Scan for the cell matching the given text and deliver its (x, y) coordinate at center. 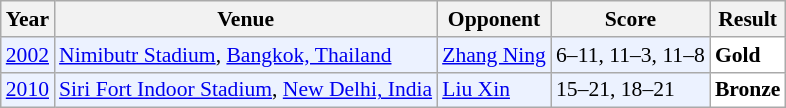
Gold (748, 55)
2010 (28, 90)
Zhang Ning (494, 55)
15–21, 18–21 (630, 90)
Year (28, 19)
Nimibutr Stadium, Bangkok, Thailand (246, 55)
Result (748, 19)
Siri Fort Indoor Stadium, New Delhi, India (246, 90)
Opponent (494, 19)
Bronze (748, 90)
Score (630, 19)
6–11, 11–3, 11–8 (630, 55)
2002 (28, 55)
Liu Xin (494, 90)
Venue (246, 19)
